Locate the cell with the specified text and output its [X, Y] center coordinate. 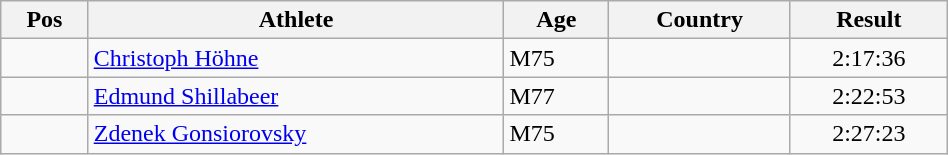
Christoph Höhne [296, 58]
2:17:36 [868, 58]
2:22:53 [868, 96]
2:27:23 [868, 134]
Edmund Shillabeer [296, 96]
Country [700, 20]
Athlete [296, 20]
Age [556, 20]
Result [868, 20]
Pos [44, 20]
M77 [556, 96]
Zdenek Gonsiorovsky [296, 134]
